Search for the cell housing the specified text and yield its [x, y] center coordinate. 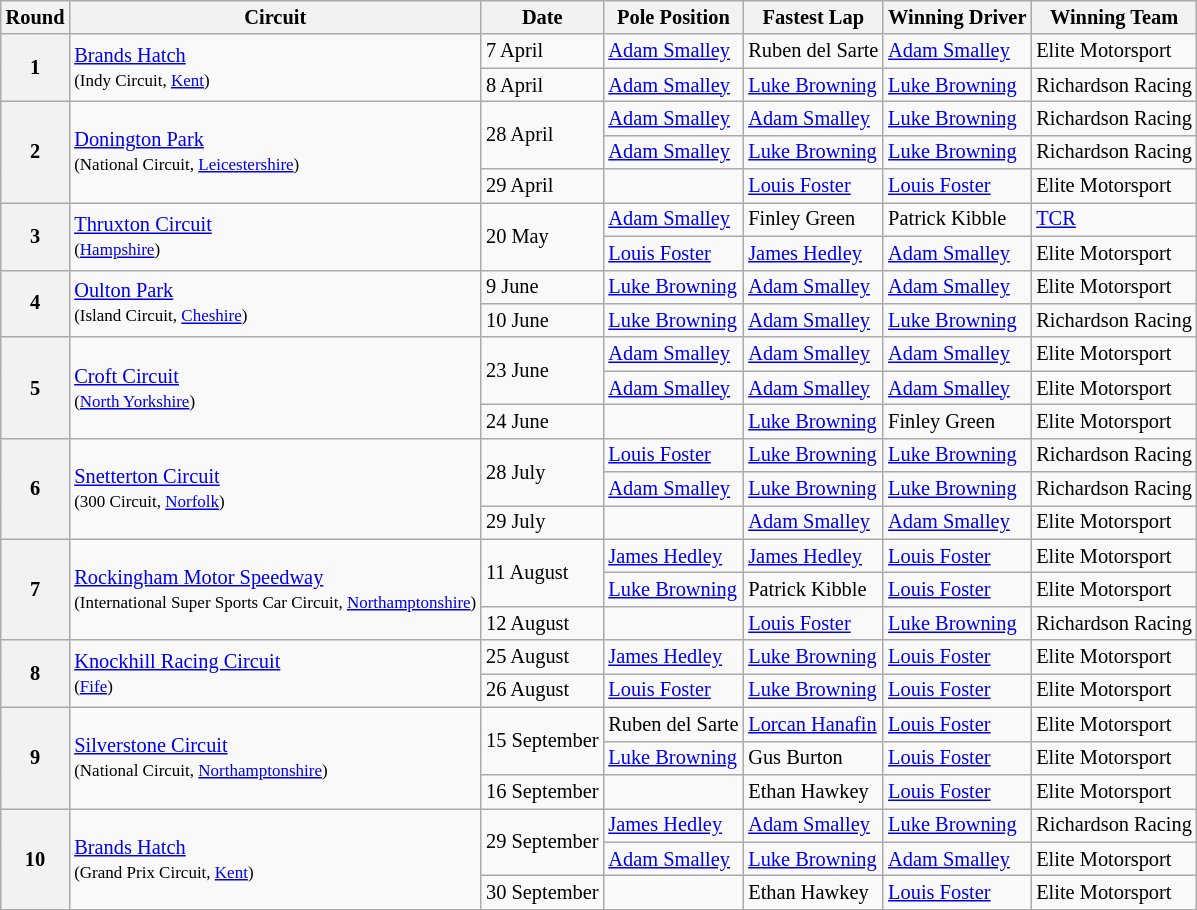
20 May [542, 236]
2 [36, 152]
25 August [542, 657]
Fastest Lap [813, 17]
Lorcan Hanafin [813, 724]
Brands Hatch(Indy Circuit, Kent) [275, 68]
29 July [542, 522]
23 June [542, 370]
4 [36, 304]
28 April [542, 134]
Oulton Park(Island Circuit, Cheshire) [275, 304]
7 [36, 590]
30 September [542, 892]
5 [36, 388]
28 July [542, 472]
TCR [1114, 219]
16 September [542, 791]
10 June [542, 320]
Rockingham Motor Speedway(International Super Sports Car Circuit, Northamptonshire) [275, 590]
Date [542, 17]
Thruxton Circuit(Hampshire) [275, 236]
Pole Position [673, 17]
29 September [542, 842]
8 [36, 674]
Croft Circuit(North Yorkshire) [275, 388]
6 [36, 488]
Winning Driver [957, 17]
26 August [542, 690]
11 August [542, 572]
Knockhill Racing Circuit(Fife) [275, 674]
Round [36, 17]
1 [36, 68]
Snetterton Circuit(300 Circuit, Norfolk) [275, 488]
Circuit [275, 17]
9 [36, 758]
29 April [542, 186]
7 April [542, 51]
10 [36, 858]
8 April [542, 85]
24 June [542, 421]
3 [36, 236]
Donington Park(National Circuit, Leicestershire) [275, 152]
Silverstone Circuit(National Circuit, Northamptonshire) [275, 758]
Gus Burton [813, 758]
Winning Team [1114, 17]
9 June [542, 287]
15 September [542, 740]
12 August [542, 623]
Brands Hatch(Grand Prix Circuit, Kent) [275, 858]
